Capture the cell that displays the provided text and extract its [X, Y] central coordinate. 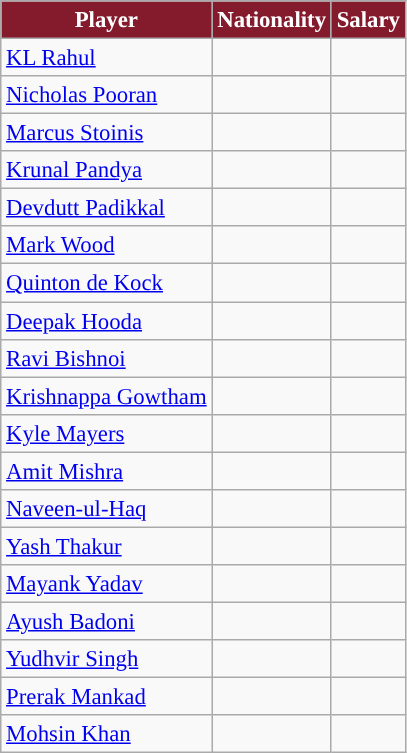
Krishnappa Gowtham [106, 396]
Kyle Mayers [106, 433]
Yash Thakur [106, 546]
KL Rahul [106, 58]
Ravi Bishnoi [106, 358]
Mohsin Khan [106, 734]
Quinton de Kock [106, 283]
Devdutt Padikkal [106, 208]
Mayank Yadav [106, 584]
Nationality [272, 20]
Ayush Badoni [106, 621]
Marcus Stoinis [106, 133]
Nicholas Pooran [106, 95]
Prerak Mankad [106, 697]
Naveen-ul-Haq [106, 509]
Yudhvir Singh [106, 659]
Mark Wood [106, 245]
Deepak Hooda [106, 321]
Salary [368, 20]
Player [106, 20]
Krunal Pandya [106, 170]
Amit Mishra [106, 471]
